Provide the [x, y] coordinate of the cell's center where the given text is located.  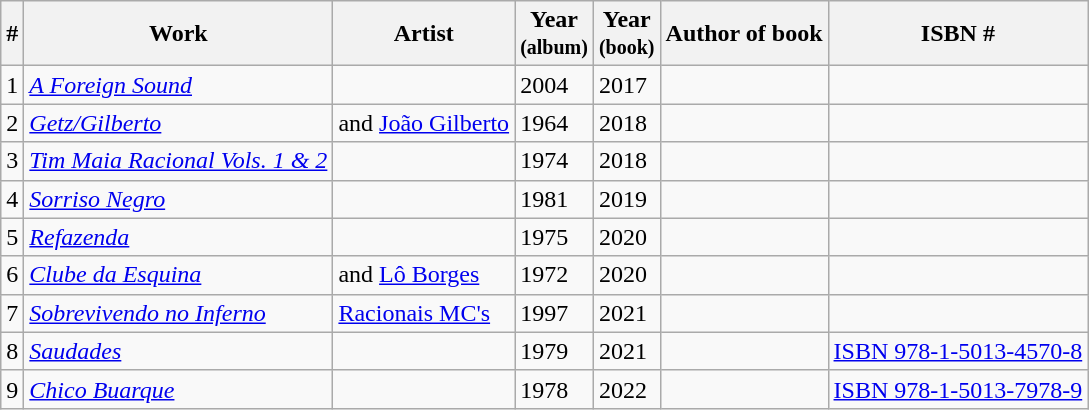
1981 [554, 199]
Getz/Gilberto [178, 123]
1978 [554, 389]
# [12, 34]
2019 [626, 199]
Sobrevivendo no Inferno [178, 313]
2022 [626, 389]
Refazenda [178, 237]
and João Gilberto [424, 123]
5 [12, 237]
6 [12, 275]
Chico Buarque [178, 389]
2004 [554, 85]
1979 [554, 351]
ISBN # [958, 34]
3 [12, 161]
9 [12, 389]
Work [178, 34]
Author of book [744, 34]
1975 [554, 237]
2017 [626, 85]
2 [12, 123]
1 [12, 85]
Artist [424, 34]
Year(album) [554, 34]
1974 [554, 161]
Tim Maia Racional Vols. 1 & 2 [178, 161]
ISBN 978-1-5013-7978-9 [958, 389]
7 [12, 313]
Clube da Esquina [178, 275]
Racionais MC's [424, 313]
1964 [554, 123]
ISBN 978-1-5013-4570-8 [958, 351]
Year(book) [626, 34]
8 [12, 351]
1997 [554, 313]
A Foreign Sound [178, 85]
and Lô Borges [424, 275]
4 [12, 199]
Sorriso Negro [178, 199]
Saudades [178, 351]
1972 [554, 275]
